Provide the (X, Y) coordinate of the cell's center where the given text is located.  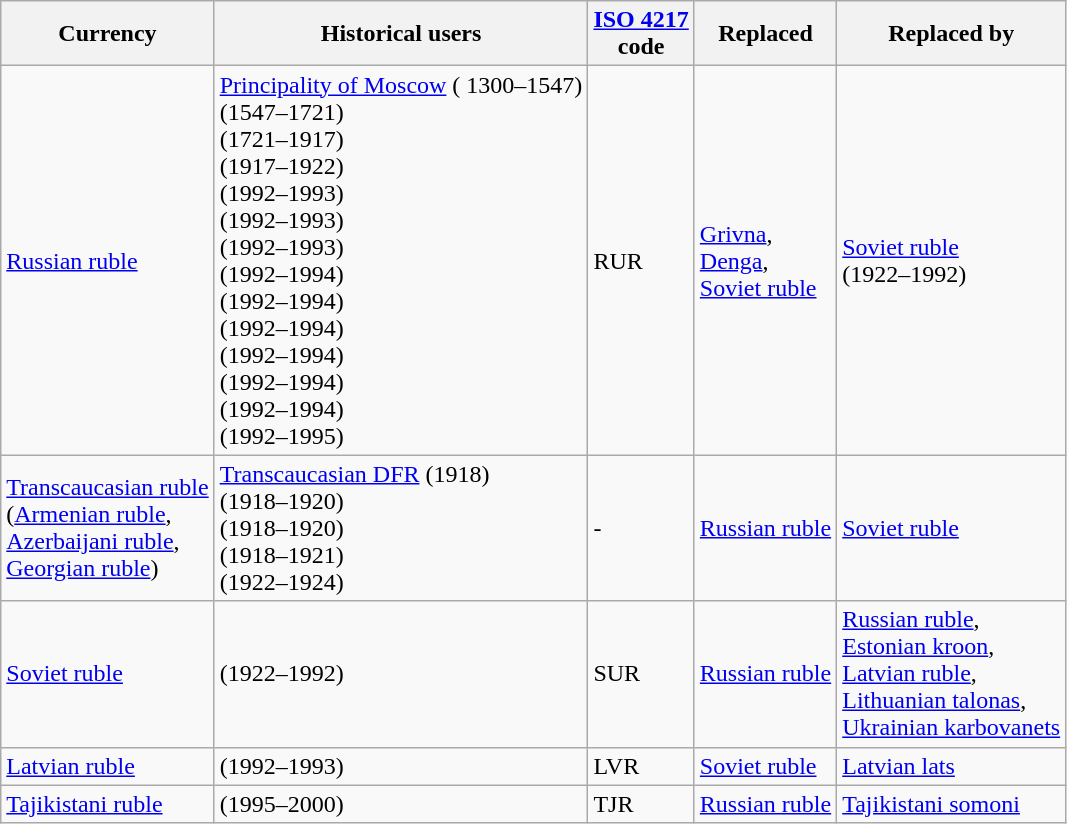
Replaced (765, 34)
Currency (108, 34)
Tajikistani ruble (108, 804)
Historical users (401, 34)
Replaced by (952, 34)
Russian ruble,Estonian kroon,Latvian ruble,Lithuanian talonas,Ukrainian karbovanets (952, 674)
Soviet ruble(1922–1992) (952, 260)
(1992–1993) (401, 766)
Transcaucasian ruble(Armenian ruble,Azerbaijani ruble,Georgian ruble) (108, 528)
RUR (641, 260)
LVR (641, 766)
TJR (641, 804)
SUR (641, 674)
- (641, 528)
(1995–2000) (401, 804)
Latvian lats (952, 766)
Transcaucasian DFR (1918) (1918–1920) (1918–1920) (1918–1921) (1922–1924) (401, 528)
Grivna,Denga,Soviet ruble (765, 260)
Tajikistani somoni (952, 804)
ISO 4217code (641, 34)
(1922–1992) (401, 674)
Latvian ruble (108, 766)
